Search for the cell housing the specified text and yield its [x, y] center coordinate. 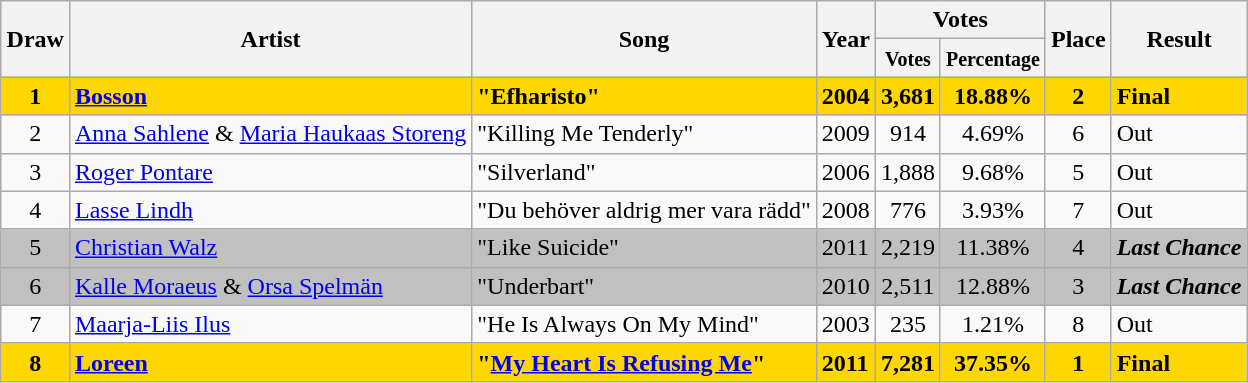
Artist [270, 39]
"My Heart Is Refusing Me" [644, 362]
2003 [846, 324]
Anna Sahlene & Maria Haukaas Storeng [270, 134]
2008 [846, 210]
Roger Pontare [270, 172]
4.69% [992, 134]
"Silverland" [644, 172]
Kalle Moraeus & Orsa Spelmän [270, 286]
2006 [846, 172]
"Like Suicide" [644, 248]
1.21% [992, 324]
Lasse Lindh [270, 210]
Draw [35, 39]
2004 [846, 96]
7,281 [908, 362]
Song [644, 39]
11.38% [992, 248]
Maarja-Liis Ilus [270, 324]
2,511 [908, 286]
9.68% [992, 172]
"He Is Always On My Mind" [644, 324]
914 [908, 134]
"Killing Me Tenderly" [644, 134]
"Underbart" [644, 286]
"Efharisto" [644, 96]
2,219 [908, 248]
Year [846, 39]
3,681 [908, 96]
37.35% [992, 362]
3.93% [992, 210]
235 [908, 324]
Christian Walz [270, 248]
2009 [846, 134]
Result [1179, 39]
18.88% [992, 96]
1,888 [908, 172]
2010 [846, 286]
Place [1078, 39]
776 [908, 210]
Loreen [270, 362]
Bosson [270, 96]
"Du behöver aldrig mer vara rädd" [644, 210]
12.88% [992, 286]
Percentage [992, 58]
